Identify which cell holds the provided text, then report its [X, Y] central coordinate. 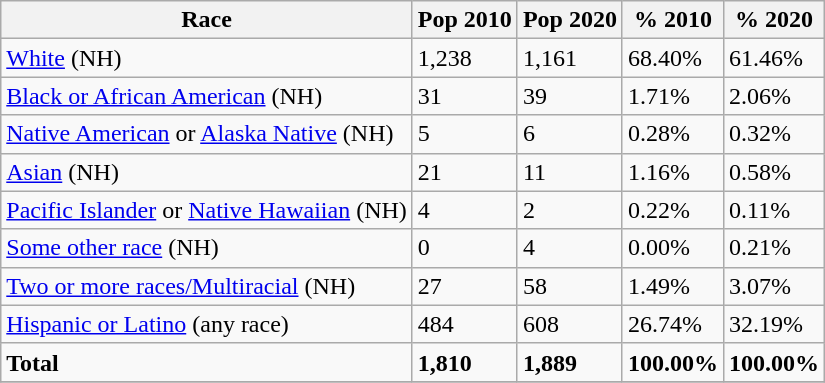
61.46% [774, 58]
Pop 2010 [464, 20]
Two or more races/Multiracial (NH) [207, 286]
Hispanic or Latino (any race) [207, 324]
58 [570, 286]
1.16% [672, 172]
32.19% [774, 324]
2.06% [774, 96]
1.71% [672, 96]
Asian (NH) [207, 172]
31 [464, 96]
0.58% [774, 172]
% 2010 [672, 20]
0.28% [672, 134]
5 [464, 134]
11 [570, 172]
Race [207, 20]
1,810 [464, 362]
Total [207, 362]
1,238 [464, 58]
0.11% [774, 210]
0.21% [774, 248]
1,889 [570, 362]
% 2020 [774, 20]
0.00% [672, 248]
0.22% [672, 210]
0.32% [774, 134]
39 [570, 96]
1.49% [672, 286]
1,161 [570, 58]
27 [464, 286]
Some other race (NH) [207, 248]
Pacific Islander or Native Hawaiian (NH) [207, 210]
68.40% [672, 58]
Pop 2020 [570, 20]
608 [570, 324]
21 [464, 172]
3.07% [774, 286]
0 [464, 248]
White (NH) [207, 58]
6 [570, 134]
Native American or Alaska Native (NH) [207, 134]
484 [464, 324]
26.74% [672, 324]
Black or African American (NH) [207, 96]
2 [570, 210]
